From the cell containing the given text, extract its center point as [x, y] coordinate. 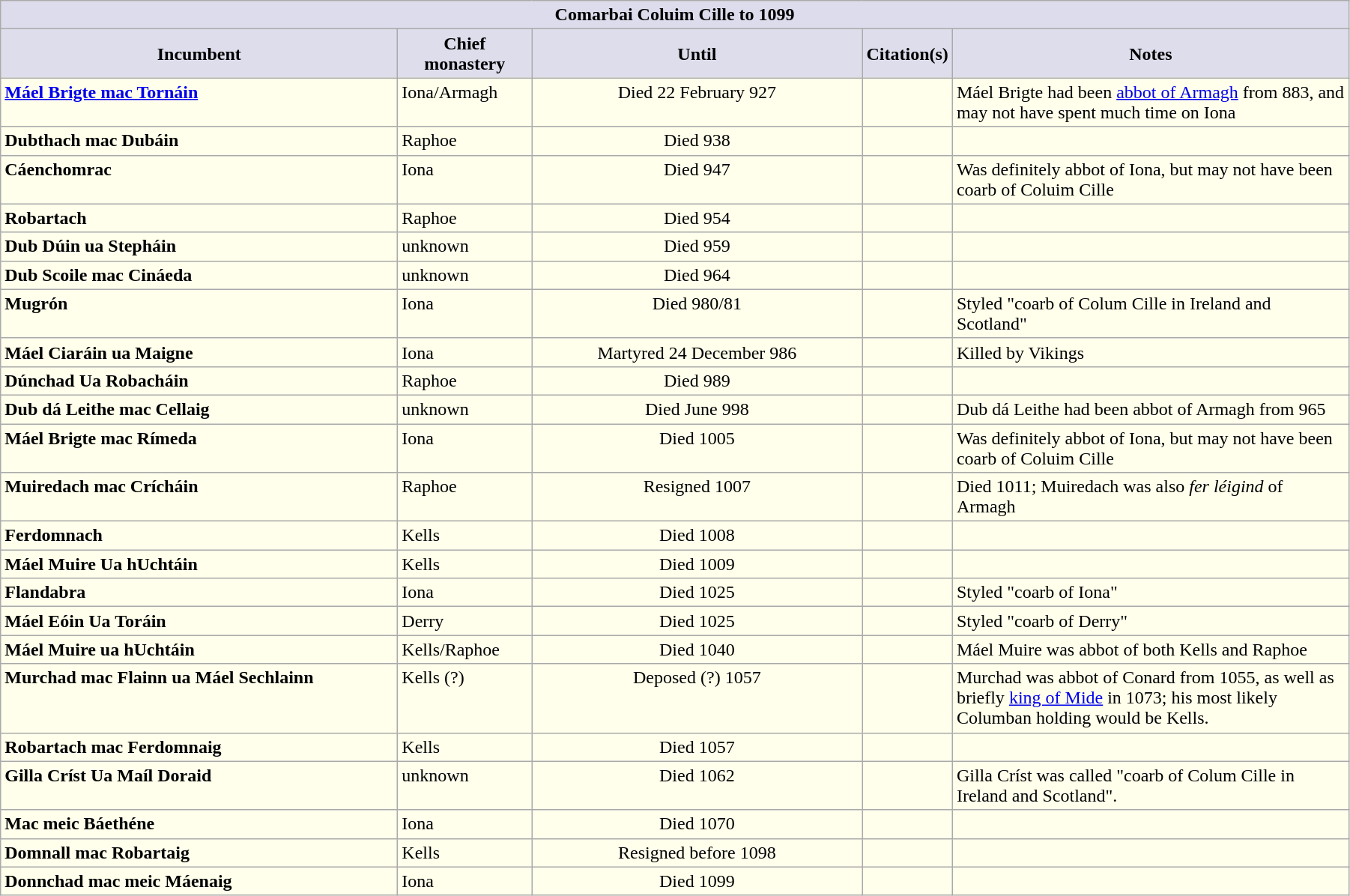
Died 1005 [697, 448]
Dub Scoile mac Cináeda [199, 275]
Máel Muire was abbot of both Kells and Raphoe [1151, 650]
Incumbent [199, 54]
Died 980/81 [697, 313]
Mugrón [199, 313]
Died 1070 [697, 824]
Resigned 1007 [697, 497]
Kells (?) [464, 698]
Dub dá Leithe had been abbot of Armagh from 965 [1151, 409]
Ferdomnach [199, 536]
Máel Eóin Ua Toráin [199, 621]
Máel Brigte mac Tornáin [199, 102]
Chief monastery [464, 54]
Dub Dúin ua Stepháin [199, 246]
Resigned before 1098 [697, 853]
Gilla Críst was called "coarb of Colum Cille in Ireland and Scotland". [1151, 785]
Died 1009 [697, 564]
Gilla Críst Ua Maíl Doraid [199, 785]
Notes [1151, 54]
Martyred 24 December 986 [697, 352]
Styled "coarb of Derry" [1151, 621]
Died 954 [697, 218]
Deposed (?) 1057 [697, 698]
Donnchad mac meic Máenaig [199, 881]
Died 1011; Muiredach was also fer léigind of Armagh [1151, 497]
Died June 998 [697, 409]
Iona/Armagh [464, 102]
Domnall mac Robartaig [199, 853]
Cáenchomrac [199, 180]
Died 959 [697, 246]
Died 989 [697, 381]
Died 1040 [697, 650]
Murchad was abbot of Conard from 1055, as well as briefly king of Mide in 1073; his most likely Columban holding would be Kells. [1151, 698]
Dúnchad Ua Robacháin [199, 381]
Died 1008 [697, 536]
Máel Muire ua hUchtáin [199, 650]
Died 947 [697, 180]
Robartach mac Ferdomnaig [199, 747]
Styled "coarb of Colum Cille in Ireland and Scotland" [1151, 313]
Derry [464, 621]
Kells/Raphoe [464, 650]
Robartach [199, 218]
Máel Brigte had been abbot of Armagh from 883, and may not have spent much time on Iona [1151, 102]
Styled "coarb of Iona" [1151, 593]
Murchad mac Flainn ua Máel Sechlainn [199, 698]
Citation(s) [907, 54]
Died 1057 [697, 747]
Until [697, 54]
Died 964 [697, 275]
Mac meic Báethéne [199, 824]
Máel Brigte mac Rímeda [199, 448]
Comarbai Coluim Cille to 1099 [675, 15]
Máel Muire Ua hUchtáin [199, 564]
Dubthach mac Dubáin [199, 141]
Máel Ciaráin ua Maigne [199, 352]
Died 1099 [697, 881]
Dub dá Leithe mac Cellaig [199, 409]
Flandabra [199, 593]
Died 1062 [697, 785]
Died 938 [697, 141]
Killed by Vikings [1151, 352]
Died 22 February 927 [697, 102]
Muiredach mac Crícháin [199, 497]
